Capture the cell that displays the provided text and extract its (x, y) central coordinate. 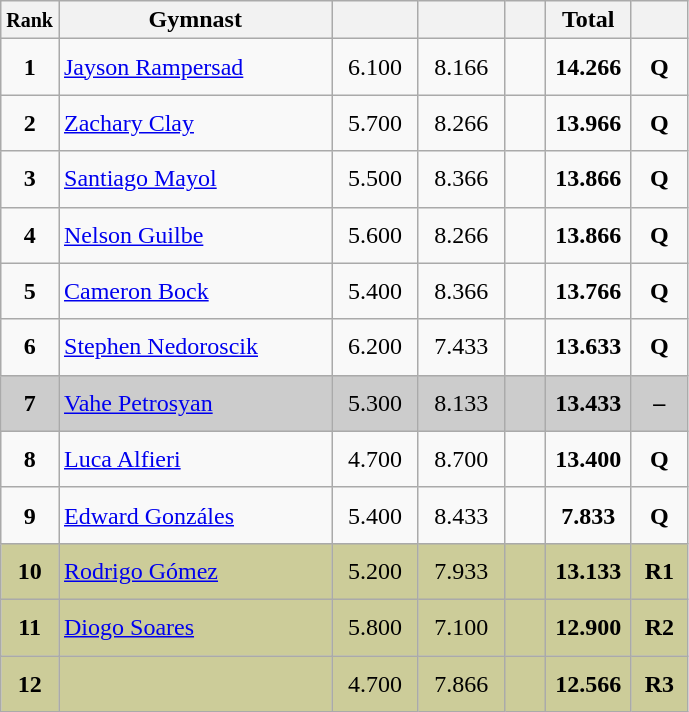
4 (30, 235)
Total (588, 20)
7 (30, 403)
11 (30, 627)
6.200 (375, 347)
5.500 (375, 179)
5.700 (375, 123)
13.766 (588, 291)
6.100 (375, 67)
13.433 (588, 403)
Rank (30, 20)
8.133 (461, 403)
9 (30, 515)
7.866 (461, 684)
Santiago Mayol (195, 179)
3 (30, 179)
5.300 (375, 403)
5 (30, 291)
6 (30, 347)
5.200 (375, 571)
Cameron Bock (195, 291)
7.100 (461, 627)
Gymnast (195, 20)
Jayson Rampersad (195, 67)
14.266 (588, 67)
Nelson Guilbe (195, 235)
Diogo Soares (195, 627)
7.933 (461, 571)
7.833 (588, 515)
5.600 (375, 235)
8.433 (461, 515)
R3 (659, 684)
Luca Alfieri (195, 459)
Edward Gonzáles (195, 515)
8.166 (461, 67)
2 (30, 123)
5.800 (375, 627)
12.566 (588, 684)
12.900 (588, 627)
13.400 (588, 459)
Stephen Nedoroscik (195, 347)
13.133 (588, 571)
Rodrigo Gómez (195, 571)
8 (30, 459)
Zachary Clay (195, 123)
R2 (659, 627)
12 (30, 684)
10 (30, 571)
8.700 (461, 459)
7.433 (461, 347)
13.966 (588, 123)
– (659, 403)
13.633 (588, 347)
R1 (659, 571)
Vahe Petrosyan (195, 403)
1 (30, 67)
